Return the [X, Y] coordinate for the center point of the cell that contains the specified text.  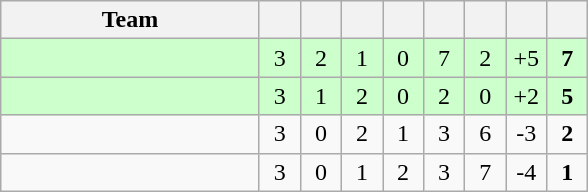
+5 [526, 58]
5 [568, 96]
+2 [526, 96]
-4 [526, 172]
Team [130, 20]
6 [486, 134]
-3 [526, 134]
